Extract the [X, Y] coordinate from the center of the cell holding the provided text.  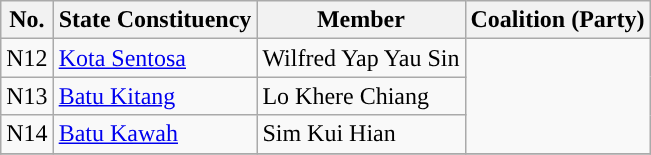
Lo Khere Chiang [361, 96]
Batu Kitang [155, 96]
State Constituency [155, 20]
Batu Kawah [155, 134]
Coalition (Party) [558, 20]
N13 [27, 96]
No. [27, 20]
Kota Sentosa [155, 58]
Sim Kui Hian [361, 134]
Member [361, 20]
N12 [27, 58]
Wilfred Yap Yau Sin [361, 58]
N14 [27, 134]
